Determine the [X, Y] coordinate at the center of the cell enclosing the given text.  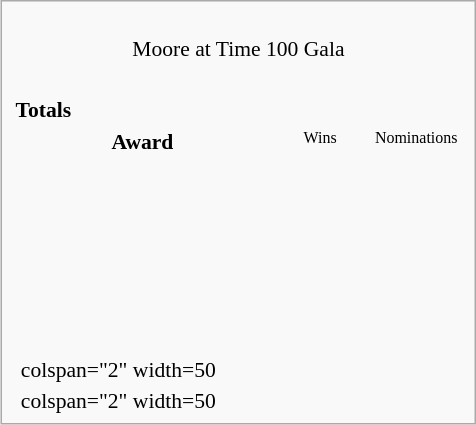
Wins [320, 141]
Moore at Time 100 Gala [239, 36]
Nominations [416, 141]
Award [142, 141]
Totals Award Wins Nominations [239, 209]
Totals [238, 110]
